Find where the given text appears and provide that cell's center as (X, Y) coordinate. 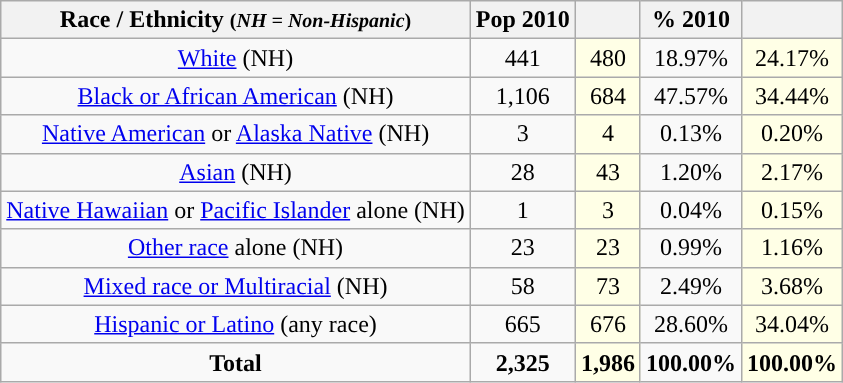
34.04% (792, 324)
2.49% (690, 286)
Asian (NH) (236, 172)
Race / Ethnicity (NH = Non-Hispanic) (236, 20)
0.15% (792, 210)
43 (608, 172)
684 (608, 96)
0.20% (792, 134)
0.04% (690, 210)
Native American or Alaska Native (NH) (236, 134)
Pop 2010 (522, 20)
58 (522, 286)
24.17% (792, 58)
Hispanic or Latino (any race) (236, 324)
Black or African American (NH) (236, 96)
2.17% (792, 172)
480 (608, 58)
Total (236, 362)
665 (522, 324)
47.57% (690, 96)
% 2010 (690, 20)
28.60% (690, 324)
3.68% (792, 286)
34.44% (792, 96)
441 (522, 58)
1.16% (792, 248)
18.97% (690, 58)
1,106 (522, 96)
1,986 (608, 362)
Native Hawaiian or Pacific Islander alone (NH) (236, 210)
4 (608, 134)
2,325 (522, 362)
1 (522, 210)
Mixed race or Multiracial (NH) (236, 286)
73 (608, 286)
White (NH) (236, 58)
676 (608, 324)
28 (522, 172)
0.99% (690, 248)
1.20% (690, 172)
0.13% (690, 134)
Other race alone (NH) (236, 248)
